Detect which cell encompasses the target text, then output its (X, Y) center coordinate. 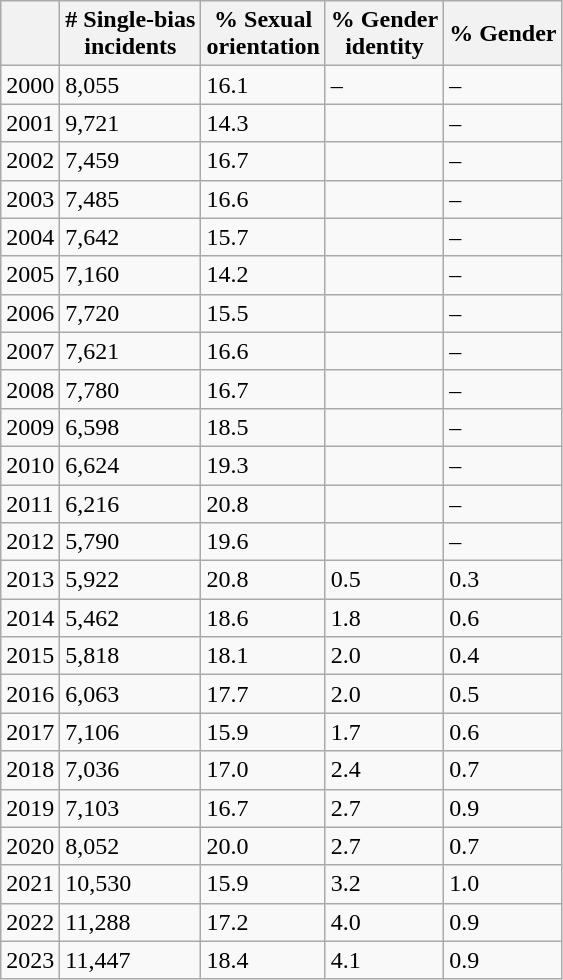
0.4 (503, 656)
4.0 (384, 922)
6,216 (130, 503)
11,288 (130, 922)
% Gender (503, 34)
1.8 (384, 618)
6,624 (130, 465)
2005 (30, 275)
2018 (30, 770)
7,106 (130, 732)
20.0 (263, 846)
% Sexualorientation (263, 34)
19.3 (263, 465)
% Genderidentity (384, 34)
18.5 (263, 427)
8,052 (130, 846)
17.0 (263, 770)
2014 (30, 618)
5,462 (130, 618)
2007 (30, 351)
7,642 (130, 237)
17.7 (263, 694)
5,790 (130, 542)
2001 (30, 123)
7,720 (130, 313)
18.4 (263, 960)
7,780 (130, 389)
4.1 (384, 960)
2019 (30, 808)
17.2 (263, 922)
15.7 (263, 237)
2010 (30, 465)
2004 (30, 237)
16.1 (263, 85)
18.6 (263, 618)
11,447 (130, 960)
# Single-biasincidents (130, 34)
19.6 (263, 542)
0.3 (503, 580)
7,459 (130, 161)
18.1 (263, 656)
3.2 (384, 884)
2006 (30, 313)
15.5 (263, 313)
6,598 (130, 427)
14.3 (263, 123)
5,818 (130, 656)
2022 (30, 922)
2003 (30, 199)
2002 (30, 161)
2011 (30, 503)
2.4 (384, 770)
2008 (30, 389)
2009 (30, 427)
10,530 (130, 884)
2013 (30, 580)
7,485 (130, 199)
1.0 (503, 884)
8,055 (130, 85)
2023 (30, 960)
5,922 (130, 580)
6,063 (130, 694)
2015 (30, 656)
7,621 (130, 351)
7,103 (130, 808)
14.2 (263, 275)
2012 (30, 542)
2020 (30, 846)
9,721 (130, 123)
7,036 (130, 770)
1.7 (384, 732)
2017 (30, 732)
7,160 (130, 275)
2016 (30, 694)
2021 (30, 884)
2000 (30, 85)
